For the text-containing cell, return its midpoint in (X, Y) coordinate format. 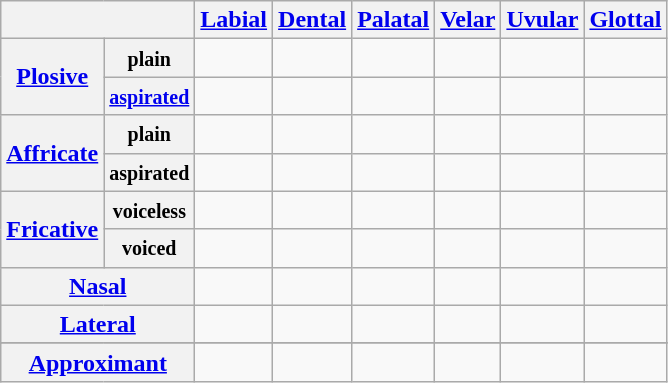
Uvular (542, 20)
Nasal (98, 286)
Plosive (52, 77)
Glottal (626, 20)
Palatal (394, 20)
Labial (234, 20)
Velar (468, 20)
Affricate (52, 153)
Lateral (98, 324)
Approximant (98, 362)
Fricative (52, 229)
Dental (312, 20)
voiced (150, 248)
voiceless (150, 210)
